Capture the cell that displays the provided text and extract its [X, Y] central coordinate. 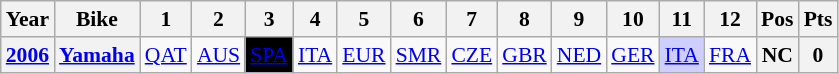
Bike [97, 19]
GBR [524, 55]
0 [818, 55]
QAT [166, 55]
FRA [730, 55]
3 [269, 19]
NED [579, 55]
2 [218, 19]
5 [364, 19]
2006 [28, 55]
SMR [419, 55]
6 [419, 19]
Year [28, 19]
SPA [269, 55]
Pts [818, 19]
Yamaha [97, 55]
9 [579, 19]
4 [315, 19]
AUS [218, 55]
11 [682, 19]
EUR [364, 55]
NC [778, 55]
Pos [778, 19]
CZE [472, 55]
GER [632, 55]
7 [472, 19]
10 [632, 19]
1 [166, 19]
8 [524, 19]
12 [730, 19]
